Pinpoint the cell where the given text exists, returning its (x, y) midpoint coordinate. 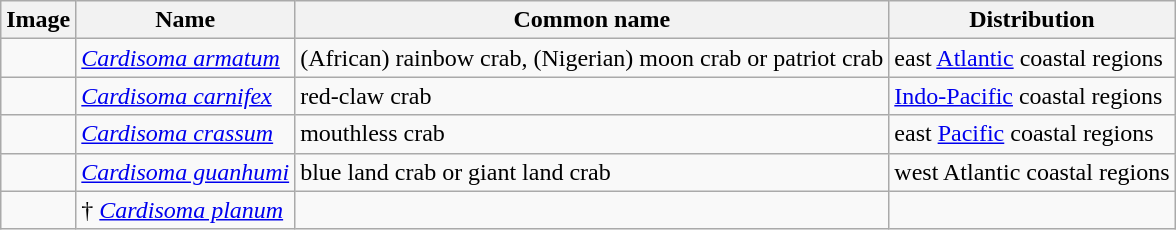
Distribution (1032, 20)
(African) rainbow crab, (Nigerian) moon crab or patriot crab (592, 58)
Cardisoma carnifex (186, 96)
Cardisoma guanhumi (186, 172)
Image (38, 20)
Name (186, 20)
red-claw crab (592, 96)
Cardisoma crassum (186, 134)
Cardisoma armatum (186, 58)
east Atlantic coastal regions (1032, 58)
mouthless crab (592, 134)
Common name (592, 20)
Indo-Pacific coastal regions (1032, 96)
† Cardisoma planum (186, 210)
east Pacific coastal regions (1032, 134)
blue land crab or giant land crab (592, 172)
west Atlantic coastal regions (1032, 172)
